For the text-containing cell, return its midpoint in (X, Y) coordinate format. 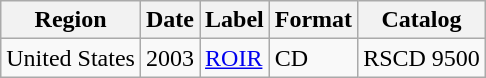
Date (170, 20)
United States (71, 58)
CD (313, 58)
Format (313, 20)
Catalog (422, 20)
2003 (170, 58)
Region (71, 20)
Label (235, 20)
RSCD 9500 (422, 58)
ROIR (235, 58)
